Pinpoint the cell where the given text exists, returning its (x, y) midpoint coordinate. 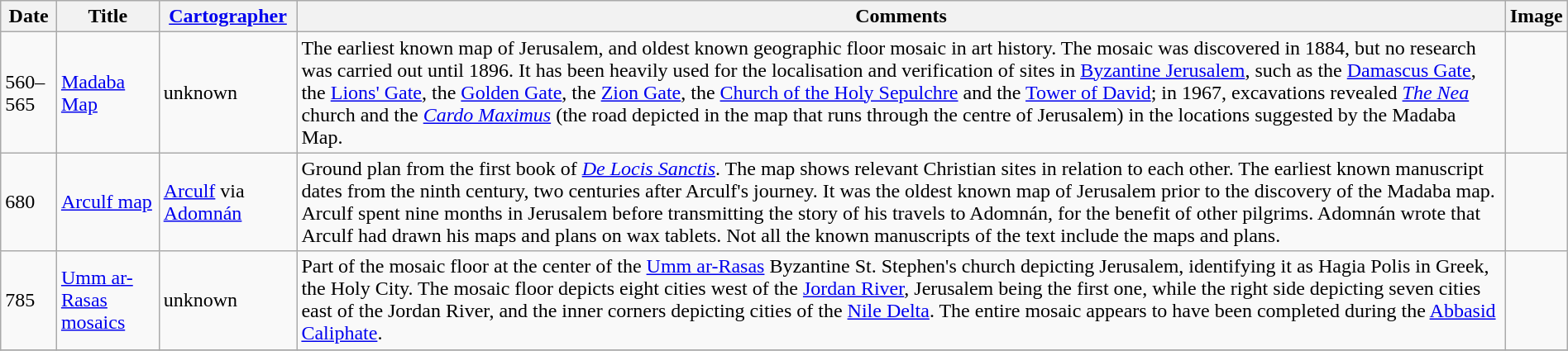
Arculf map (108, 202)
Arculf via Adomnán (228, 202)
680 (29, 202)
Madaba Map (108, 92)
Title (108, 17)
785 (29, 301)
560–565 (29, 92)
Date (29, 17)
Image (1537, 17)
Comments (901, 17)
Cartographer (228, 17)
Umm ar-Rasas mosaics (108, 301)
